Determine the (X, Y) coordinate at the center of the cell enclosing the given text.  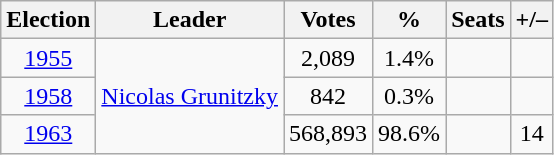
1963 (48, 134)
Votes (328, 20)
Leader (190, 20)
98.6% (410, 134)
568,893 (328, 134)
Election (48, 20)
2,089 (328, 58)
842 (328, 96)
1955 (48, 58)
Seats (478, 20)
1958 (48, 96)
14 (532, 134)
1.4% (410, 58)
% (410, 20)
0.3% (410, 96)
Nicolas Grunitzky (190, 96)
+/– (532, 20)
